Identify which cell holds the provided text, then report its [X, Y] central coordinate. 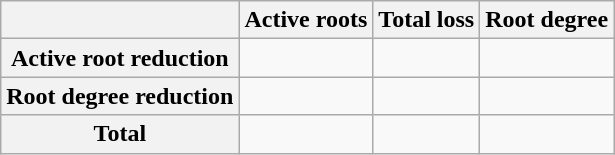
Total loss [426, 20]
Total [120, 134]
Root degree reduction [120, 96]
Active root reduction [120, 58]
Root degree [547, 20]
Active roots [306, 20]
